From the cell containing the given text, extract its center point as [X, Y] coordinate. 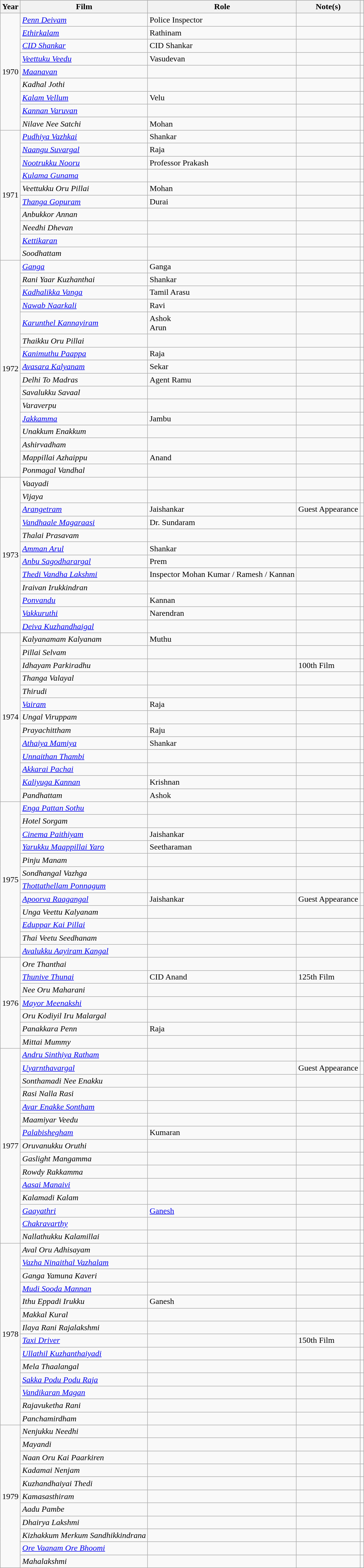
Ashok [222, 795]
150th Film [328, 1340]
Rajavuketha Rani [84, 1405]
Narendran [222, 613]
Vazha Ninaithal Vazhalam [84, 1263]
Film [84, 7]
Naan Oru Kai Paarkiren [84, 1457]
Idhayam Parkiradhu [84, 665]
1971 [10, 195]
Kizhakkum Merkum Sandhikkindrana [84, 1535]
Mahalakshmi [84, 1561]
Thanga Gopuram [84, 202]
Jambu [222, 419]
CID Anand [222, 977]
Naangu Suvargal [84, 149]
Penn Deivam [84, 20]
1973 [10, 555]
Anbu Sagodharargal [84, 561]
Eduppar Kai Pillai [84, 925]
Sakka Podu Podu Raja [84, 1379]
Sondhangal Vazhga [84, 873]
Maanavan [84, 72]
Needhi Dhevan [84, 228]
Rasi Nalla Rasi [84, 1094]
Mittai Mummy [84, 1042]
Uyarnthavargal [84, 1068]
Vairam [84, 704]
Ore Vaanam Ore Bhoomi [84, 1548]
Taxi Driver [84, 1340]
Kadhal Jothi [84, 85]
Kalamadi Kalam [84, 1197]
Raju [222, 730]
1975 [10, 880]
Mappillai Azhaippu [84, 458]
Agent Ramu [222, 380]
Thottathellam Ponnagum [84, 886]
Thedi Vandha Lakshmi [84, 574]
Jakkamma [84, 419]
Avar Enakke Sontham [84, 1107]
Ore Thanthai [84, 964]
Professor Prakash [222, 163]
Sekar [222, 366]
Pinju Manam [84, 860]
Ithu Eppadi Irukku [84, 1302]
Sonthamadi Nee Enakku [84, 1081]
Savalukku Savaal [84, 393]
Velu [222, 98]
Kaliyuga Kannan [84, 782]
Ravi [222, 305]
Dhairya Lakshmi [84, 1522]
Vakkuruthi [84, 613]
Varaverpu [84, 406]
Iraivan Irukkindran [84, 587]
Nootrukku Nooru [84, 163]
Gaslight Mangamma [84, 1159]
Unakkum Enakkum [84, 432]
Nenjukku Needhi [84, 1432]
Thaikku Oru Pillai [84, 340]
Ganga Yamuna Kaveri [84, 1276]
Rathinam [222, 33]
Panakkara Penn [84, 1029]
Makkal Kural [84, 1315]
Kadamai Nenjam [84, 1470]
Ullathil Kuzhanthaiyadi [84, 1353]
Enga Pattan Sothu [84, 808]
Andru Sinthiya Ratham [84, 1055]
Prayachittham [84, 730]
Inspector Mohan Kumar / Ramesh / Kannan [222, 574]
100th Film [328, 665]
Maamiyar Veedu [84, 1120]
Apoorva Raagangal [84, 899]
Pillai Selvam [84, 652]
Dr. Sundaram [222, 522]
Anbukkor Annan [84, 215]
Role [222, 7]
Kadhalikka Vanga [84, 292]
Kumaran [222, 1133]
Kannan [222, 600]
Ponvandu [84, 600]
Deiva Kuzhandhaigal [84, 626]
Mudi Sooda Mannan [84, 1289]
Karunthel Kannayiram [84, 323]
Soodhattam [84, 253]
Vandhaale Magaraasi [84, 522]
Nilave Nee Satchi [84, 124]
Palabishegham [84, 1133]
Veettuku Veedu [84, 59]
Vijaya [84, 496]
Vasudevan [222, 59]
Anand [222, 458]
Prem [222, 561]
Gaayathri [84, 1211]
Vandikaran Magan [84, 1392]
1974 [10, 717]
125th Film [328, 977]
Tamil Arasu [222, 292]
Note(s) [328, 7]
Unnaithan Thambi [84, 756]
Durai [222, 202]
Kannan Varuvan [84, 111]
Chakravarthy [84, 1224]
Ilaya Rani Rajalakshmi [84, 1327]
Krishnan [222, 782]
Oru Kodiyil Iru Malargal [84, 1016]
Nee Oru Maharani [84, 990]
Aval Oru Adhisayam [84, 1250]
Oruvanukku Oruthi [84, 1146]
1972 [10, 368]
Police Inspector [222, 20]
Akkarai Pachai [84, 769]
Kalyanamam Kalyanam [84, 639]
Aadu Pambe [84, 1509]
AshokArun [222, 323]
1978 [10, 1334]
Pudhiya Vazhkai [84, 136]
Thai Veetu Seedhanam [84, 938]
Kettikaran [84, 241]
Kanimuthu Paappa [84, 353]
Yarukku Maappillai Yaro [84, 847]
Ungal Viruppam [84, 717]
Muthu [222, 639]
1979 [10, 1496]
Vaayadi [84, 483]
Thanga Valayal [84, 678]
Unga Veettu Kalyanam [84, 912]
Aasai Manaivi [84, 1185]
Ashirvadham [84, 445]
Nawab Naarkali [84, 305]
Avalukku Aayiram Kangal [84, 951]
Mayandi [84, 1444]
Nallathukku Kalamillai [84, 1237]
1977 [10, 1146]
Ethirkalam [84, 33]
Thalai Prasavam [84, 535]
Year [10, 7]
1970 [10, 72]
Mayor Meenakshi [84, 1003]
Pandhattam [84, 795]
Ponmagal Vandhal [84, 470]
Avasara Kalyanam [84, 366]
Delhi To Madras [84, 380]
Mela Thaalangal [84, 1366]
1976 [10, 1003]
Athaiya Mamiya [84, 743]
Rani Yaar Kuzhanthai [84, 279]
Thirudi [84, 691]
Kulama Gunama [84, 176]
Veettukku Oru Pillai [84, 189]
Rowdy Rakkamma [84, 1172]
Kamasasthiram [84, 1496]
Amman Arul [84, 548]
Kalam Vellum [84, 98]
Kuzhandhaiyai Thedi [84, 1483]
Hotel Sorgam [84, 821]
Panchamirdham [84, 1418]
Thunive Thunai [84, 977]
Arangetram [84, 509]
Seetharaman [222, 847]
Cinema Paithiyam [84, 834]
